Identify which cell holds the provided text, then report its [X, Y] central coordinate. 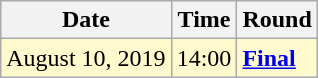
Time [204, 20]
August 10, 2019 [86, 58]
Date [86, 20]
Round [277, 20]
14:00 [204, 58]
Final [277, 58]
